From the cell containing the given text, extract its center point as (x, y) coordinate. 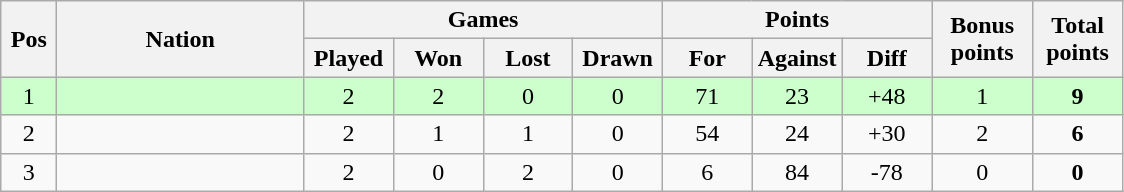
For (708, 58)
Games (484, 20)
23 (797, 96)
Diff (887, 58)
71 (708, 96)
Played (349, 58)
24 (797, 134)
-78 (887, 172)
Won (438, 58)
54 (708, 134)
Bonuspoints (982, 39)
Against (797, 58)
Pos (29, 39)
Nation (180, 39)
Drawn (618, 58)
3 (29, 172)
9 (1078, 96)
84 (797, 172)
Totalpoints (1078, 39)
Lost (528, 58)
+48 (887, 96)
Points (798, 20)
+30 (887, 134)
